Return the [x, y] coordinate for the center point of the cell that contains the specified text.  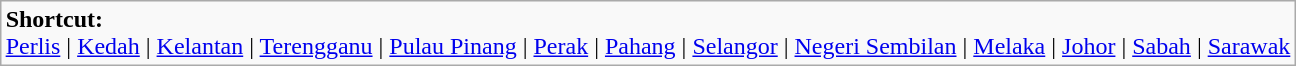
Shortcut:Perlis | Kedah | Kelantan | Terengganu | Pulau Pinang | Perak | Pahang | Selangor | Negeri Sembilan | Melaka | Johor | Sabah | Sarawak [648, 34]
